Return the [x, y] coordinate for the center point of the cell that contains the specified text.  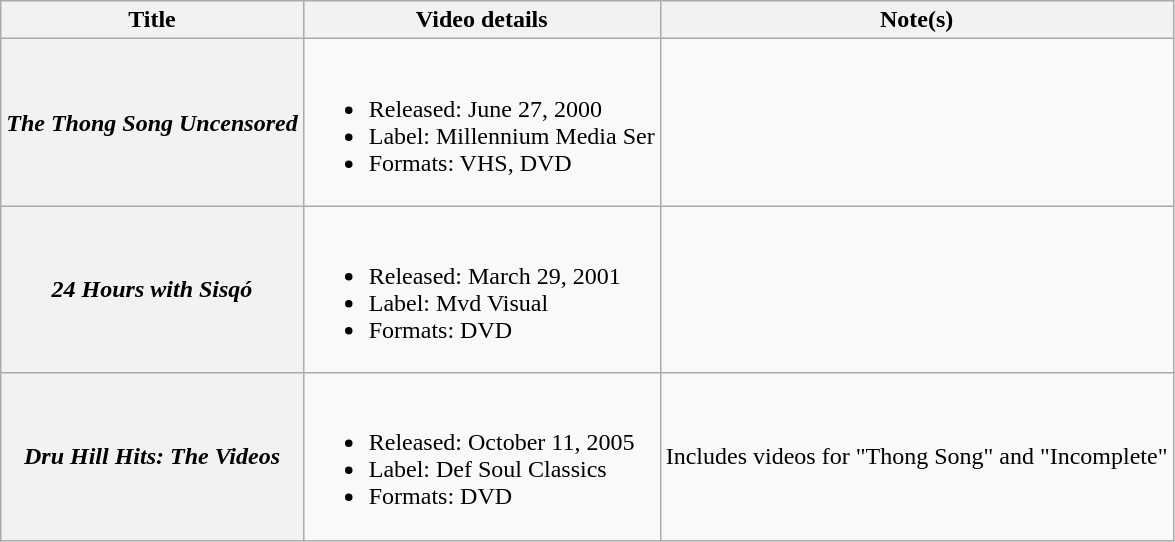
Released: June 27, 2000Label: Millennium Media SerFormats: VHS, DVD [482, 122]
The Thong Song Uncensored [152, 122]
Released: October 11, 2005Label: Def Soul ClassicsFormats: DVD [482, 456]
Note(s) [916, 20]
Video details [482, 20]
24 Hours with Sisqó [152, 290]
Dru Hill Hits: The Videos [152, 456]
Includes videos for "Thong Song" and "Incomplete" [916, 456]
Released: March 29, 2001Label: Mvd VisualFormats: DVD [482, 290]
Title [152, 20]
